Return the (X, Y) coordinate for the center point of the cell that contains the specified text.  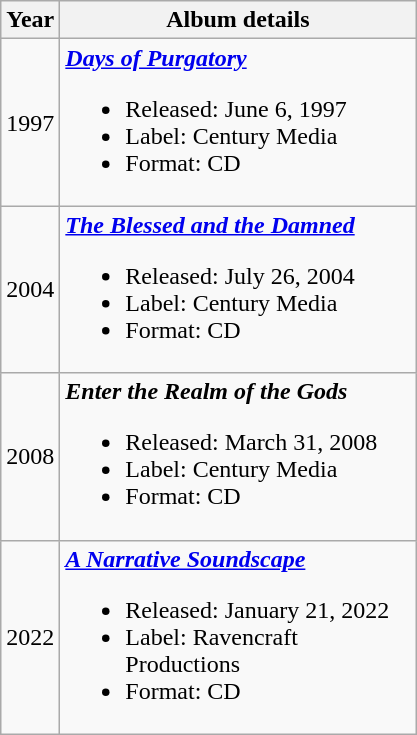
A Narrative SoundscapeReleased: January 21, 2022Label: Ravencraft ProductionsFormat: CD (238, 637)
Enter the Realm of the GodsReleased: March 31, 2008Label: Century MediaFormat: CD (238, 456)
1997 (30, 122)
Album details (238, 20)
The Blessed and the DamnedReleased: July 26, 2004Label: Century MediaFormat: CD (238, 290)
2008 (30, 456)
2004 (30, 290)
2022 (30, 637)
Days of PurgatoryReleased: June 6, 1997Label: Century MediaFormat: CD (238, 122)
Year (30, 20)
